Capture the cell that displays the provided text and extract its (X, Y) central coordinate. 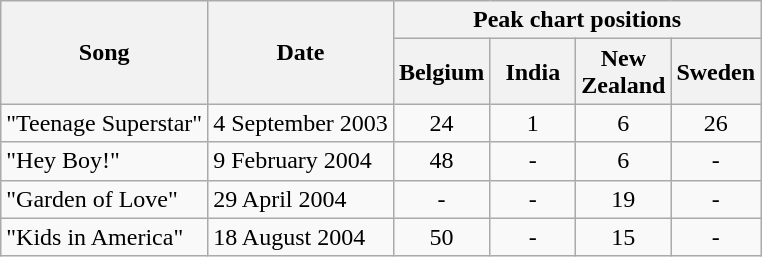
19 (624, 199)
29 April 2004 (301, 199)
"Teenage Superstar" (104, 123)
Belgium (441, 72)
1 (533, 123)
"Hey Boy!" (104, 161)
"Garden of Love" (104, 199)
18 August 2004 (301, 237)
26 (716, 123)
48 (441, 161)
Song (104, 52)
"Kids in America" (104, 237)
Peak chart positions (576, 20)
24 (441, 123)
50 (441, 237)
Date (301, 52)
4 September 2003 (301, 123)
15 (624, 237)
India (533, 72)
New Zealand (624, 72)
9 February 2004 (301, 161)
Sweden (716, 72)
